Find where the given text appears and provide that cell's center as [X, Y] coordinate. 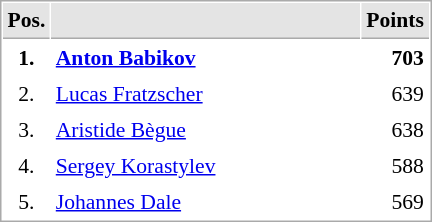
638 [396, 129]
1. [26, 57]
Pos. [26, 21]
Sergey Korastylev [206, 165]
3. [26, 129]
4. [26, 165]
2. [26, 93]
Aristide Bègue [206, 129]
Johannes Dale [206, 201]
569 [396, 201]
Lucas Fratzscher [206, 93]
5. [26, 201]
Points [396, 21]
Anton Babikov [206, 57]
588 [396, 165]
703 [396, 57]
639 [396, 93]
